Search for the cell housing the specified text and yield its (X, Y) center coordinate. 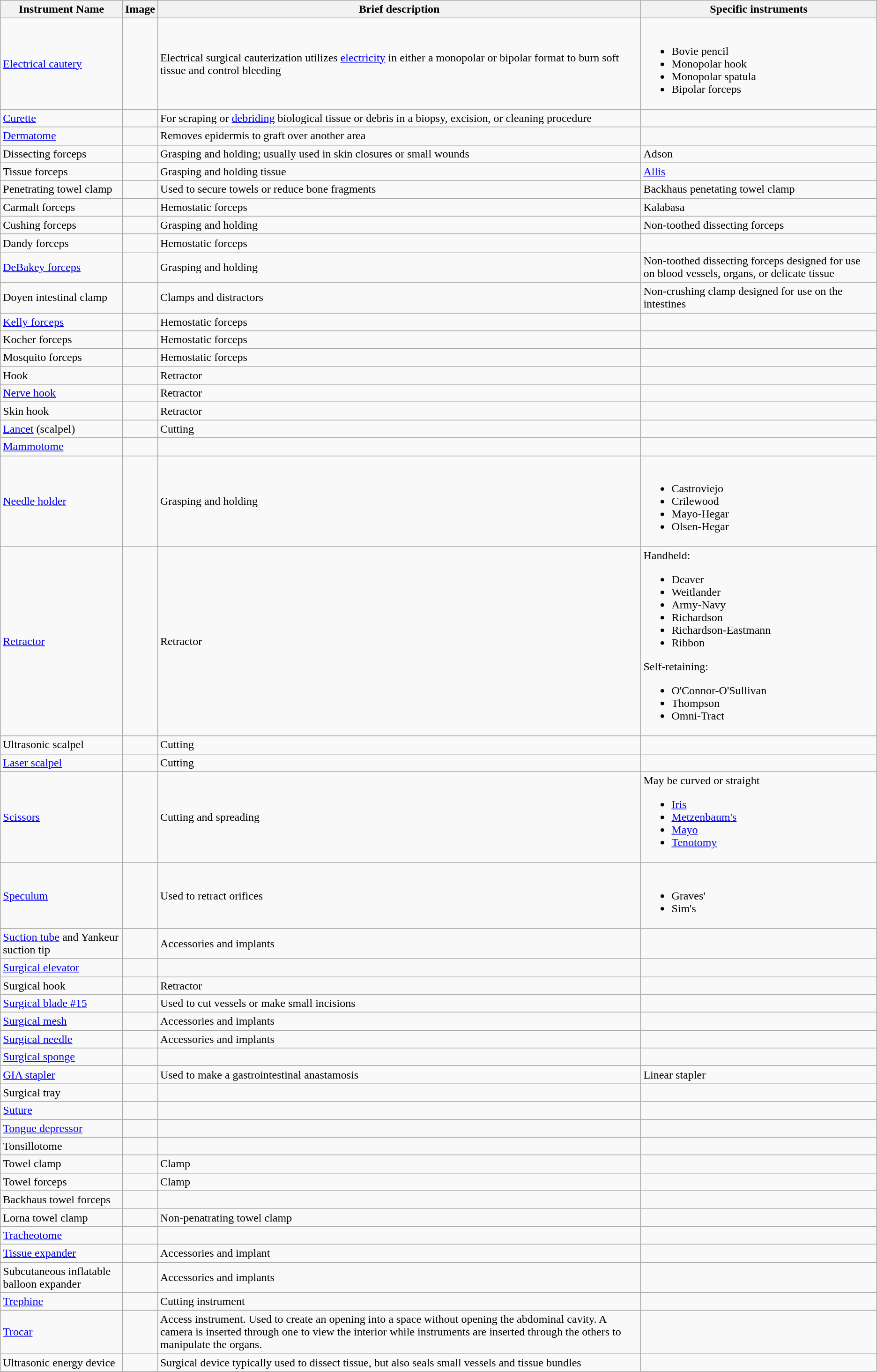
Removes epidermis to graft over another area (399, 136)
Electrical surgical cauterization utilizes electricity in either a monopolar or bipolar format to burn soft tissue and control bleeding (399, 64)
Trocar (62, 1332)
Curette (62, 118)
Used to secure towels or reduce bone fragments (399, 189)
Mosquito forceps (62, 358)
Scissors (62, 817)
Electrical cautery (62, 64)
Backhaus penetating towel clamp (759, 189)
Kalabasa (759, 207)
Handheld:DeaverWeitlanderArmy-NavyRichardsonRichardson-EastmannRibbonSelf-retaining:O'Connor-O'SullivanThompsonOmni-Tract (759, 641)
Cushing forceps (62, 225)
Suction tube and Yankeur suction tip (62, 943)
Skin hook (62, 411)
Surgical blade #15 (62, 1004)
Tonsillotome (62, 1146)
Grasping and holding; usually used in skin closures or small wounds (399, 154)
Accessories and implant (399, 1253)
Ultrasonic scalpel (62, 745)
Dandy forceps (62, 243)
Cutting instrument (399, 1302)
Instrument Name (62, 9)
Used to make a gastrointestinal anastamosis (399, 1075)
Surgical hook (62, 986)
Surgical elevator (62, 967)
Non-toothed dissecting forceps (759, 225)
Adson (759, 154)
Brief description (399, 9)
Nerve hook (62, 393)
Used to retract orifices (399, 895)
Bovie pencilMonopolar hookMonopolar spatulaBipolar forceps (759, 64)
Non-crushing clamp designed for use on the intestines (759, 297)
Speculum (62, 895)
CastroviejoCrilewoodMayo-HegarOlsen-Hegar (759, 501)
For scraping or debriding biological tissue or debris in a biopsy, excision, or cleaning procedure (399, 118)
Carmalt forceps (62, 207)
Laser scalpel (62, 763)
Lancet (scalpel) (62, 429)
Towel clamp (62, 1164)
Used to cut vessels or make small incisions (399, 1004)
Subcutaneous inflatable balloon expander (62, 1277)
Dissecting forceps (62, 154)
Allis (759, 172)
Tongue depressor (62, 1128)
Backhaus towel forceps (62, 1200)
Dermatome (62, 136)
Trephine (62, 1302)
Tissue expander (62, 1253)
May be curved or straightIrisMetzenbaum'sMayoTenotomy (759, 817)
Suture (62, 1110)
Surgical needle (62, 1039)
Non-penatrating towel clamp (399, 1217)
GIA stapler (62, 1075)
Lorna towel clamp (62, 1217)
Specific instruments (759, 9)
Penetrating towel clamp (62, 189)
Tracheotome (62, 1235)
Linear stapler (759, 1075)
Graves'Sim's (759, 895)
Mammotome (62, 447)
Kocher forceps (62, 340)
Ultrasonic energy device (62, 1363)
Towel forceps (62, 1182)
Surgical device typically used to dissect tissue, but also seals small vessels and tissue bundles (399, 1363)
DeBakey forceps (62, 267)
Hook (62, 375)
Doyen intestinal clamp (62, 297)
Cutting and spreading (399, 817)
Image (140, 9)
Surgical tray (62, 1093)
Surgical mesh (62, 1021)
Tissue forceps (62, 172)
Grasping and holding tissue (399, 172)
Clamps and distractors (399, 297)
Kelly forceps (62, 322)
Needle holder (62, 501)
Surgical sponge (62, 1057)
Non-toothed dissecting forceps designed for use on blood vessels, organs, or delicate tissue (759, 267)
